From the cell containing the given text, extract its center point as [x, y] coordinate. 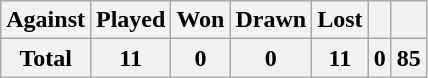
Drawn [271, 20]
Won [200, 20]
Total [46, 58]
85 [408, 58]
Against [46, 20]
Lost [340, 20]
Played [130, 20]
